Pinpoint the cell where the given text exists, returning its [X, Y] midpoint coordinate. 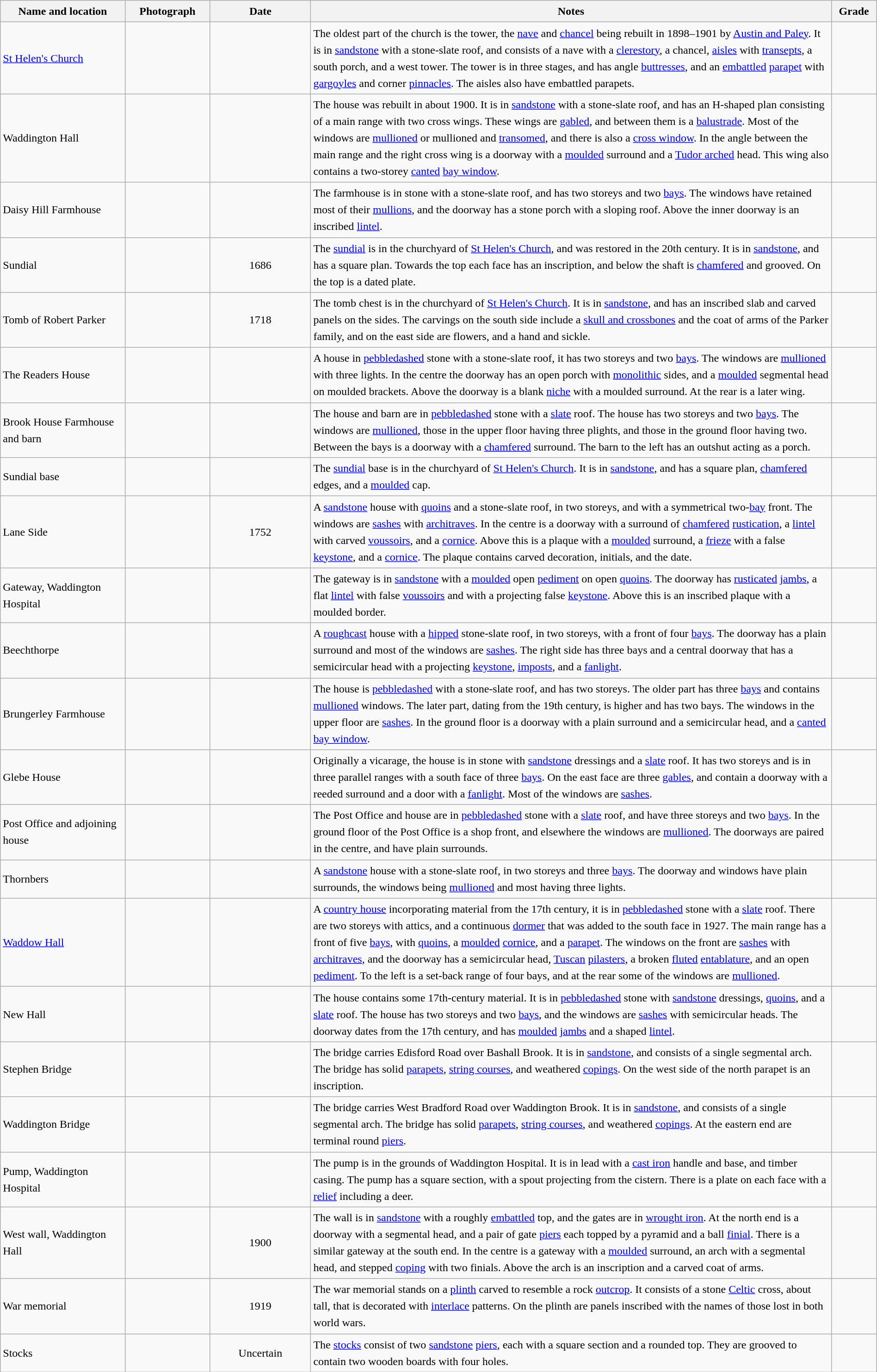
The Readers House [63, 375]
Waddington Bridge [63, 1124]
Sundial [63, 265]
Grade [854, 11]
Waddington Hall [63, 138]
Brungerley Farmhouse [63, 714]
Waddow Hall [63, 943]
Uncertain [260, 1353]
Name and location [63, 11]
Lane Side [63, 532]
Brook House Farmhouse and barn [63, 430]
1686 [260, 265]
War memorial [63, 1306]
The sundial base is in the churchyard of St Helen's Church. It is in sandstone, and has a square plan, chamfered edges, and a moulded cap. [571, 476]
Post Office and adjoining house [63, 833]
Daisy Hill Farmhouse [63, 210]
Sundial base [63, 476]
Stephen Bridge [63, 1069]
Tomb of Robert Parker [63, 320]
New Hall [63, 1014]
1718 [260, 320]
Notes [571, 11]
West wall, Waddington Hall [63, 1242]
Date [260, 11]
Pump, Waddington Hospital [63, 1180]
Photograph [167, 11]
1752 [260, 532]
St Helen's Church [63, 58]
1900 [260, 1242]
Stocks [63, 1353]
Glebe House [63, 777]
Gateway, Waddington Hospital [63, 595]
1919 [260, 1306]
Beechthorpe [63, 650]
Thornbers [63, 879]
